Search for the cell housing the specified text and yield its (X, Y) center coordinate. 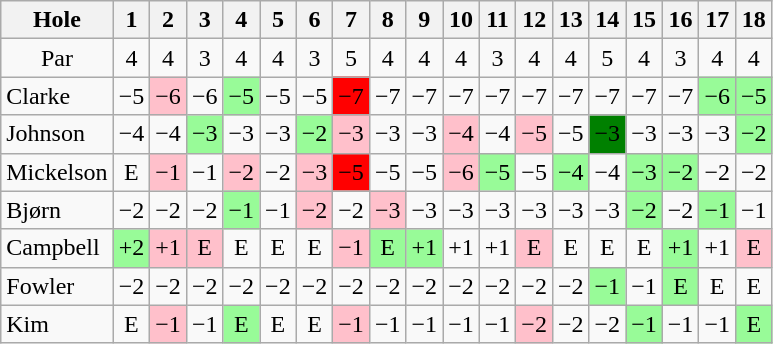
17 (718, 20)
Kim (57, 324)
18 (754, 20)
Bjørn (57, 210)
7 (352, 20)
Fowler (57, 286)
14 (608, 20)
+2 (132, 248)
13 (570, 20)
9 (424, 20)
15 (644, 20)
Johnson (57, 134)
Clarke (57, 96)
Par (57, 58)
16 (680, 20)
Mickelson (57, 172)
11 (498, 20)
12 (534, 20)
8 (388, 20)
1 (132, 20)
6 (314, 20)
2 (168, 20)
10 (462, 20)
Campbell (57, 248)
Hole (57, 20)
